Provide the (X, Y) coordinate of the cell's center where the given text is located.  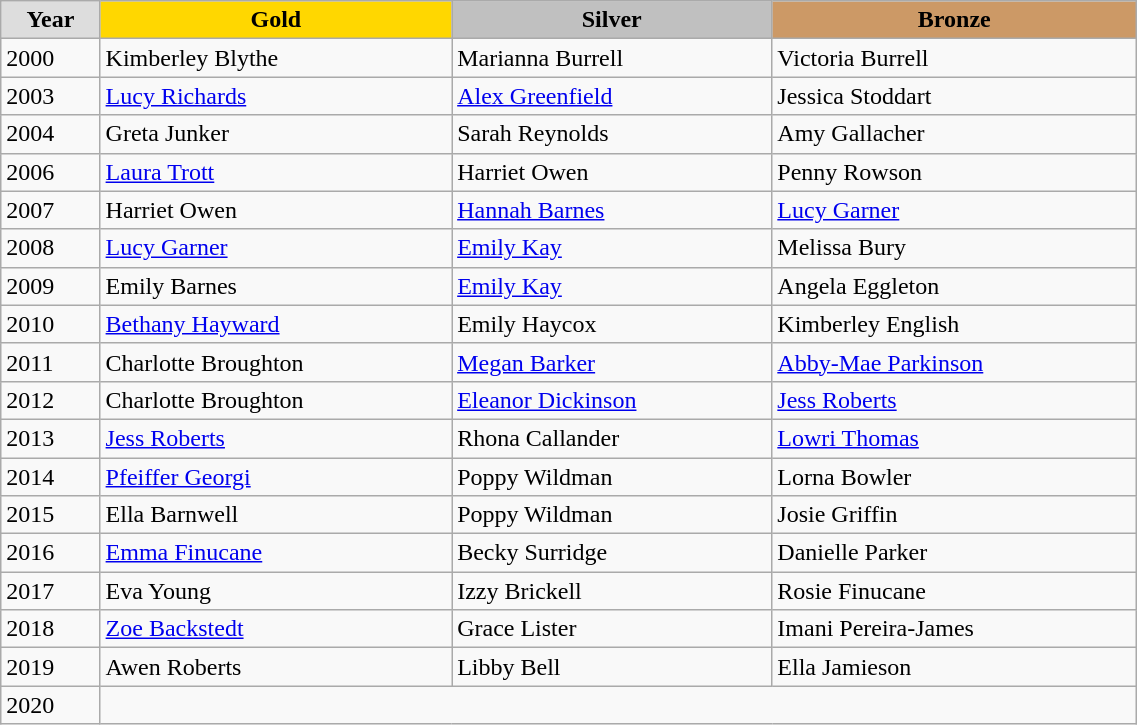
Grace Lister (612, 629)
Becky Surridge (612, 553)
Imani Pereira-James (954, 629)
Amy Gallacher (954, 134)
Alex Greenfield (612, 96)
Eleanor Dickinson (612, 400)
Lucy Richards (276, 96)
Penny Rowson (954, 172)
Laura Trott (276, 172)
2000 (50, 58)
Kimberley English (954, 324)
2020 (50, 705)
Ella Barnwell (276, 515)
Marianna Burrell (612, 58)
2003 (50, 96)
Lorna Bowler (954, 477)
2009 (50, 286)
2015 (50, 515)
2017 (50, 591)
Angela Eggleton (954, 286)
Awen Roberts (276, 667)
Eva Young (276, 591)
Ella Jamieson (954, 667)
Sarah Reynolds (612, 134)
2011 (50, 362)
Rosie Finucane (954, 591)
Kimberley Blythe (276, 58)
Year (50, 20)
Megan Barker (612, 362)
Emily Haycox (612, 324)
Lowri Thomas (954, 438)
Josie Griffin (954, 515)
Rhona Callander (612, 438)
2004 (50, 134)
Bronze (954, 20)
2007 (50, 210)
2014 (50, 477)
Hannah Barnes (612, 210)
Victoria Burrell (954, 58)
Jessica Stoddart (954, 96)
Melissa Bury (954, 248)
2016 (50, 553)
Pfeiffer Georgi (276, 477)
2012 (50, 400)
Libby Bell (612, 667)
2006 (50, 172)
2019 (50, 667)
2018 (50, 629)
Abby-Mae Parkinson (954, 362)
2010 (50, 324)
Gold (276, 20)
2013 (50, 438)
Greta Junker (276, 134)
Izzy Brickell (612, 591)
Emma Finucane (276, 553)
Emily Barnes (276, 286)
Danielle Parker (954, 553)
Silver (612, 20)
Bethany Hayward (276, 324)
Zoe Backstedt (276, 629)
2008 (50, 248)
